For the text-containing cell, return its midpoint in (X, Y) coordinate format. 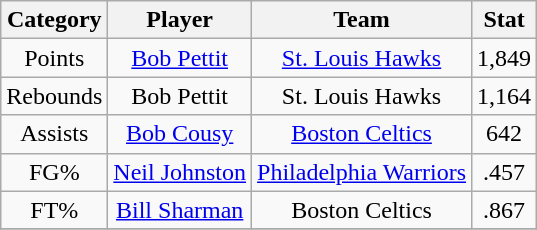
Assists (54, 134)
Rebounds (54, 96)
Bill Sharman (180, 210)
1,164 (504, 96)
Stat (504, 20)
Category (54, 20)
Player (180, 20)
Neil Johnston (180, 172)
FG% (54, 172)
Philadelphia Warriors (362, 172)
.867 (504, 210)
1,849 (504, 58)
Team (362, 20)
642 (504, 134)
Bob Cousy (180, 134)
FT% (54, 210)
.457 (504, 172)
Points (54, 58)
